Extract the (x, y) coordinate from the center of the cell holding the provided text.  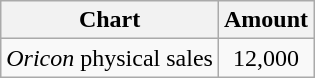
Chart (110, 20)
Amount (266, 20)
12,000 (266, 58)
Oricon physical sales (110, 58)
